Determine the (x, y) coordinate at the center of the cell enclosing the given text.  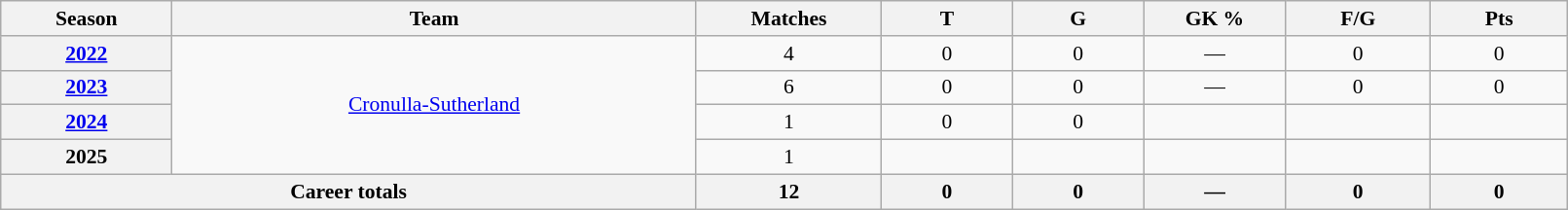
2023 (87, 87)
Pts (1499, 18)
Matches (788, 18)
12 (788, 192)
GK % (1215, 18)
2024 (87, 122)
2025 (87, 157)
4 (788, 53)
F/G (1358, 18)
Season (87, 18)
6 (788, 87)
Team (434, 18)
2022 (87, 53)
T (948, 18)
G (1078, 18)
Cronulla-Sutherland (434, 105)
Career totals (348, 192)
